Capture the cell that displays the provided text and extract its [x, y] central coordinate. 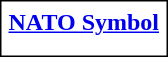
NATO Symbol [84, 22]
